Detect which cell encompasses the target text, then output its [x, y] center coordinate. 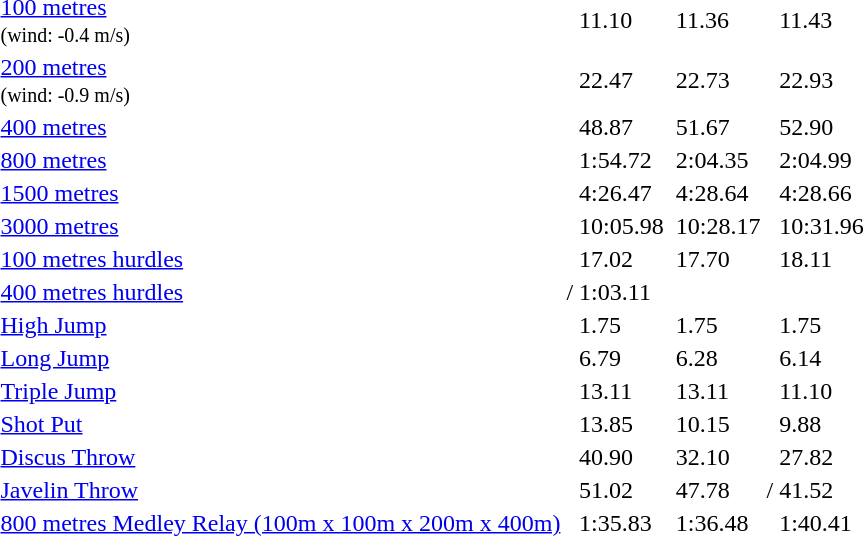
6.79 [622, 358]
32.10 [718, 457]
17.70 [718, 259]
17.02 [622, 259]
10:05.98 [622, 226]
13.85 [622, 424]
2:04.35 [718, 160]
47.78 [718, 490]
1:54.72 [622, 160]
22.47 [622, 80]
4:28.64 [718, 193]
48.87 [622, 127]
10:28.17 [718, 226]
1:03.11 [622, 292]
4:26.47 [622, 193]
6.28 [718, 358]
10.15 [718, 424]
51.67 [718, 127]
51.02 [622, 490]
40.90 [622, 457]
22.73 [718, 80]
